Provide the [X, Y] coordinate of the cell's center where the given text is located.  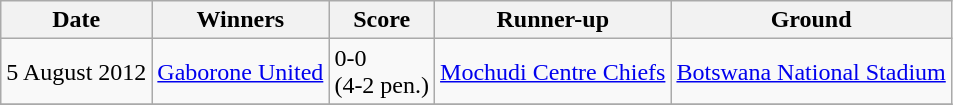
Score [382, 20]
0-0(4-2 pen.) [382, 72]
Runner-up [553, 20]
Date [76, 20]
5 August 2012 [76, 72]
Winners [240, 20]
Gaborone United [240, 72]
Mochudi Centre Chiefs [553, 72]
Ground [811, 20]
Botswana National Stadium [811, 72]
